Output the [X, Y] coordinate of the center of the cell containing the given text.  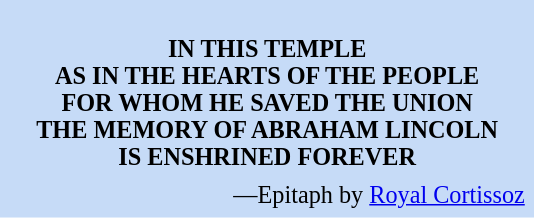
IN THIS TEMPLE AS IN THE HEARTS OF THE PEOPLE FOR WHOM HE SAVED THE UNION THE MEMORY OF ABRAHAM LINCOLN IS ENSHRINED FOREVER [267, 90]
—Epitaph by Royal Cortissoz [267, 195]
